Capture the cell that displays the provided text and extract its [X, Y] central coordinate. 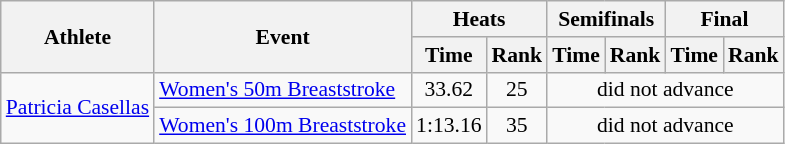
35 [518, 126]
Patricia Casellas [78, 108]
Women's 100m Breaststroke [282, 126]
Heats [479, 19]
25 [518, 90]
Event [282, 36]
Women's 50m Breaststroke [282, 90]
Semifinals [606, 19]
1:13.16 [448, 126]
Athlete [78, 36]
33.62 [448, 90]
Final [724, 19]
